Capture the cell that displays the provided text and extract its (X, Y) central coordinate. 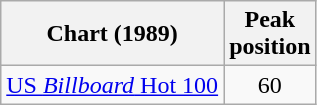
Peakposition (270, 34)
Chart (1989) (112, 34)
US Billboard Hot 100 (112, 85)
60 (270, 85)
